Determine the (x, y) coordinate at the center of the cell enclosing the given text.  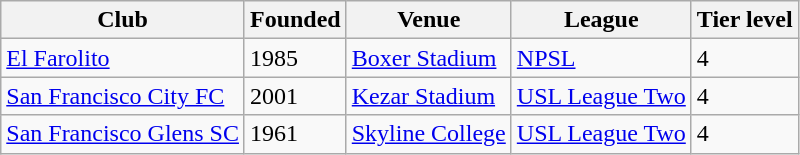
NPSL (601, 58)
El Farolito (123, 58)
1985 (295, 58)
San Francisco City FC (123, 96)
Tier level (744, 20)
League (601, 20)
2001 (295, 96)
Skyline College (428, 134)
San Francisco Glens SC (123, 134)
1961 (295, 134)
Boxer Stadium (428, 58)
Kezar Stadium (428, 96)
Venue (428, 20)
Club (123, 20)
Founded (295, 20)
